Determine the (X, Y) coordinate at the center of the cell enclosing the given text.  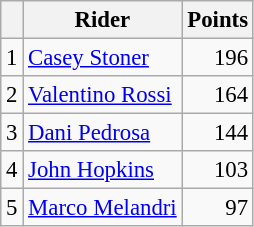
Marco Melandri (102, 208)
5 (12, 208)
4 (12, 170)
144 (218, 133)
97 (218, 208)
1 (12, 58)
2 (12, 95)
Valentino Rossi (102, 95)
164 (218, 95)
196 (218, 58)
3 (12, 133)
Casey Stoner (102, 58)
103 (218, 170)
Rider (102, 20)
Points (218, 20)
Dani Pedrosa (102, 133)
John Hopkins (102, 170)
